Provide the [X, Y] coordinate of the cell's center where the given text is located.  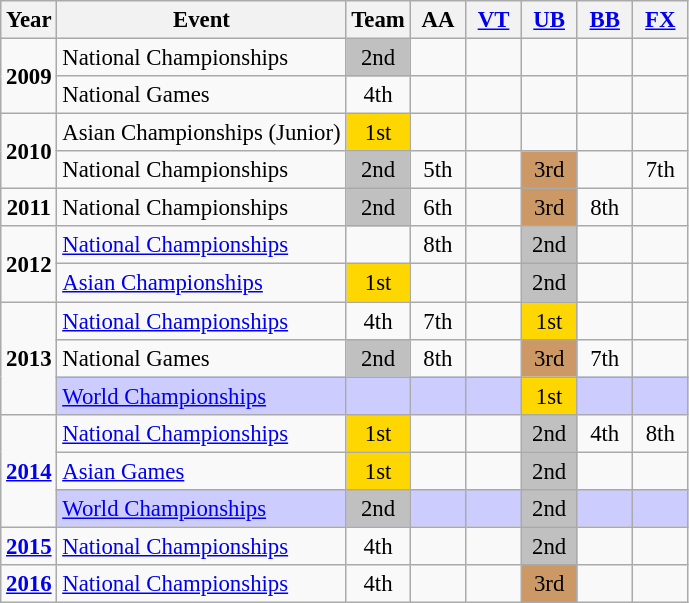
2014 [29, 470]
FX [661, 20]
UB [549, 20]
2013 [29, 358]
2011 [29, 208]
Asian Championships (Junior) [202, 133]
2010 [29, 152]
2016 [29, 584]
VT [494, 20]
Team [378, 20]
6th [438, 208]
Asian Championships [202, 283]
AA [438, 20]
2015 [29, 546]
BB [605, 20]
Year [29, 20]
5th [438, 170]
Event [202, 20]
2012 [29, 264]
Asian Games [202, 471]
2009 [29, 76]
